For the text-containing cell, return its midpoint in [x, y] coordinate format. 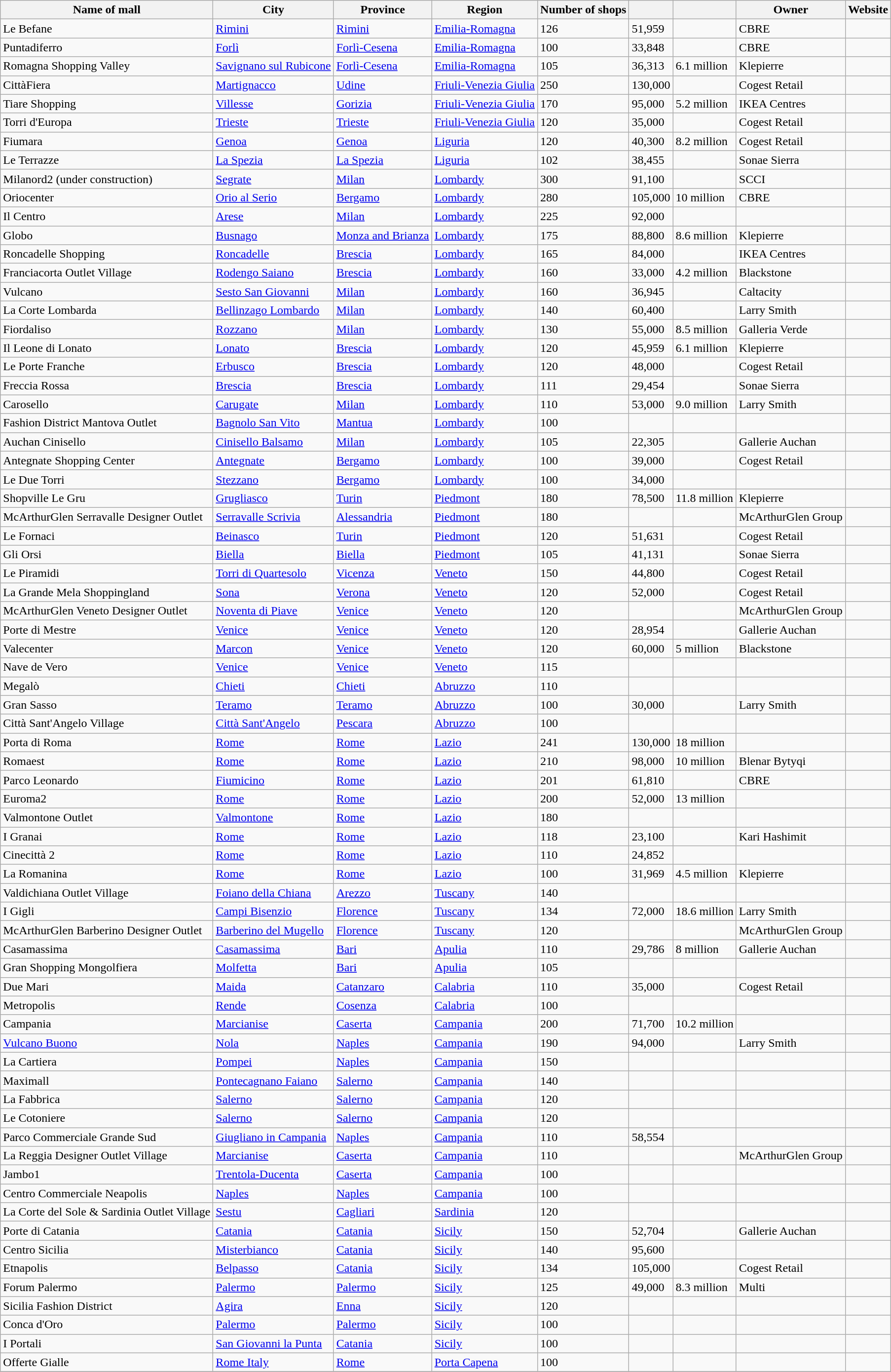
Shopville Le Gru [107, 498]
33,000 [651, 273]
Mantua [383, 423]
Valecenter [107, 648]
Martignacco [273, 85]
McArthurGlen Veneto Designer Outlet [107, 611]
250 [583, 85]
8.3 million [705, 1287]
41,131 [651, 555]
55,000 [651, 329]
4.5 million [705, 874]
Pontecagnano Faiano [273, 1080]
Le Due Torri [107, 479]
Belpasso [273, 1268]
Offerte Gialle [107, 1362]
Bagnolo San Vito [273, 423]
28,954 [651, 630]
8 million [705, 949]
Kari Hashimit [790, 837]
Le Cotoniere [107, 1118]
Carosello [107, 404]
Torri di Quartesolo [273, 573]
40,300 [651, 141]
Le Piramidi [107, 573]
SCCI [790, 179]
201 [583, 780]
8.2 million [705, 141]
95,000 [651, 104]
Website [868, 10]
52,704 [651, 1231]
22,305 [651, 442]
Parco Leonardo [107, 780]
118 [583, 837]
Vulcano [107, 292]
Città Sant'Angelo [273, 724]
61,810 [651, 780]
Sona [273, 592]
McArthurGlen Barberino Designer Outlet [107, 930]
31,969 [651, 874]
Gli Orsi [107, 555]
Verona [383, 592]
60,400 [651, 310]
Valdichiana Outlet Village [107, 893]
58,554 [651, 1137]
Fiumara [107, 141]
Beinasco [273, 535]
10.2 million [705, 1024]
Centro Commerciale Neapolis [107, 1193]
13 million [705, 799]
Multi [790, 1287]
Oriocenter [107, 197]
23,100 [651, 837]
Grugliasco [273, 498]
44,800 [651, 573]
Orio al Serio [273, 197]
Etnapolis [107, 1268]
95,600 [651, 1250]
Le Terrazze [107, 160]
29,454 [651, 385]
Fiumicino [273, 780]
280 [583, 197]
Gran Sasso [107, 705]
8.5 million [705, 329]
30,000 [651, 705]
111 [583, 385]
Porte di Catania [107, 1231]
39,000 [651, 460]
36,945 [651, 292]
18.6 million [705, 912]
60,000 [651, 648]
241 [583, 742]
Torri d'Europa [107, 122]
Metropolis [107, 1005]
Il Leone di Lonato [107, 348]
8.6 million [705, 235]
Arese [273, 216]
Maximall [107, 1080]
91,100 [651, 179]
Maida [273, 987]
Franciacorta Outlet Village [107, 273]
48,000 [651, 367]
La Fabbrica [107, 1099]
36,313 [651, 66]
Pompei [273, 1062]
Porta di Roma [107, 742]
Valmontone Outlet [107, 817]
115 [583, 667]
Noventa di Piave [273, 611]
Roncadelle Shopping [107, 254]
Region [484, 10]
CittàFiera [107, 85]
Centro Sicilia [107, 1250]
Valmontone [273, 817]
Forum Palermo [107, 1287]
51,631 [651, 535]
165 [583, 254]
Rozzano [273, 329]
94,000 [651, 1043]
Cinisello Balsamo [273, 442]
Segrate [273, 179]
Gorizia [383, 104]
125 [583, 1287]
Stezzano [273, 479]
I Portali [107, 1343]
Freccia Rossa [107, 385]
Cagliari [383, 1212]
La Corte Lombarda [107, 310]
Name of mall [107, 10]
11.8 million [705, 498]
Arezzo [383, 893]
Città Sant'Angelo Village [107, 724]
Galleria Verde [790, 329]
49,000 [651, 1287]
Romagna Shopping Valley [107, 66]
190 [583, 1043]
Globo [107, 235]
Lonato [273, 348]
La Corte del Sole & Sardinia Outlet Village [107, 1212]
Due Mari [107, 987]
Erbusco [273, 367]
Vicenza [383, 573]
88,800 [651, 235]
Carugate [273, 404]
Savignano sul Rubicone [273, 66]
Romaest [107, 761]
La Cartiera [107, 1062]
Trentola-Ducenta [273, 1175]
San Giovanni la Punta [273, 1343]
Owner [790, 10]
Roncadelle [273, 254]
Cosenza [383, 1005]
Cinecittà 2 [107, 855]
McArthurGlen Serravalle Designer Outlet [107, 517]
29,786 [651, 949]
Province [383, 10]
Campi Bisenzio [273, 912]
Antegnate [273, 460]
Vulcano Buono [107, 1043]
Alessandria [383, 517]
Milanord2 (under construction) [107, 179]
Conca d'Oro [107, 1325]
Catanzaro [383, 987]
Busnago [273, 235]
Il Centro [107, 216]
Rende [273, 1005]
33,848 [651, 47]
Villesse [273, 104]
Foiano della Chiana [273, 893]
24,852 [651, 855]
La Romanina [107, 874]
72,000 [651, 912]
Serravalle Scrivia [273, 517]
18 million [705, 742]
Forlì [273, 47]
City [273, 10]
4.2 million [705, 273]
Misterbianco [273, 1250]
Sesto San Giovanni [273, 292]
Agira [273, 1306]
Molfetta [273, 968]
126 [583, 29]
Porte di Mestre [107, 630]
Barberino del Mugello [273, 930]
102 [583, 160]
130 [583, 329]
9.0 million [705, 404]
Euroma2 [107, 799]
Udine [383, 85]
Rodengo Saiano [273, 273]
Puntadiferro [107, 47]
Sestu [273, 1212]
71,700 [651, 1024]
Bellinzago Lombardo [273, 310]
Marcon [273, 648]
Number of shops [583, 10]
Auchan Cinisello [107, 442]
5 million [705, 648]
78,500 [651, 498]
Le Fornaci [107, 535]
98,000 [651, 761]
Pescara [383, 724]
Le Befane [107, 29]
Jambo1 [107, 1175]
Blenar Bytyqi [790, 761]
La Grande Mela Shoppingland [107, 592]
Nola [273, 1043]
170 [583, 104]
Giugliano in Campania [273, 1137]
Porta Capena [484, 1362]
45,959 [651, 348]
84,000 [651, 254]
Gran Shopping Mongolfiera [107, 968]
Sicilia Fashion District [107, 1306]
Rome Italy [273, 1362]
Antegnate Shopping Center [107, 460]
Tiare Shopping [107, 104]
Caltacity [790, 292]
Megalò [107, 686]
Enna [383, 1306]
38,455 [651, 160]
53,000 [651, 404]
225 [583, 216]
34,000 [651, 479]
I Gigli [107, 912]
300 [583, 179]
Nave de Vero [107, 667]
Le Porte Franche [107, 367]
Fiordaliso [107, 329]
Parco Commerciale Grande Sud [107, 1137]
92,000 [651, 216]
I Granai [107, 837]
175 [583, 235]
Monza and Brianza [383, 235]
La Reggia Designer Outlet Village [107, 1156]
Fashion District Mantova Outlet [107, 423]
210 [583, 761]
Sardinia [484, 1212]
51,959 [651, 29]
5.2 million [705, 104]
